Identify which cell holds the provided text, then report its [X, Y] central coordinate. 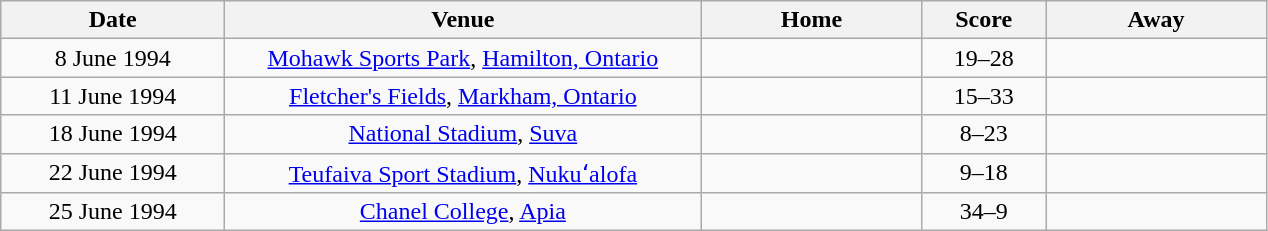
Home [812, 20]
Venue [463, 20]
Away [1156, 20]
9–18 [984, 173]
22 June 1994 [113, 173]
Mohawk Sports Park, Hamilton, Ontario [463, 58]
Date [113, 20]
Chanel College, Apia [463, 212]
Score [984, 20]
8 June 1994 [113, 58]
18 June 1994 [113, 134]
11 June 1994 [113, 96]
National Stadium, Suva [463, 134]
8–23 [984, 134]
34–9 [984, 212]
15–33 [984, 96]
Teufaiva Sport Stadium, Nukuʻalofa [463, 173]
25 June 1994 [113, 212]
19–28 [984, 58]
Fletcher's Fields, Markham, Ontario [463, 96]
